Provide the (x, y) coordinate of the cell's center where the given text is located.  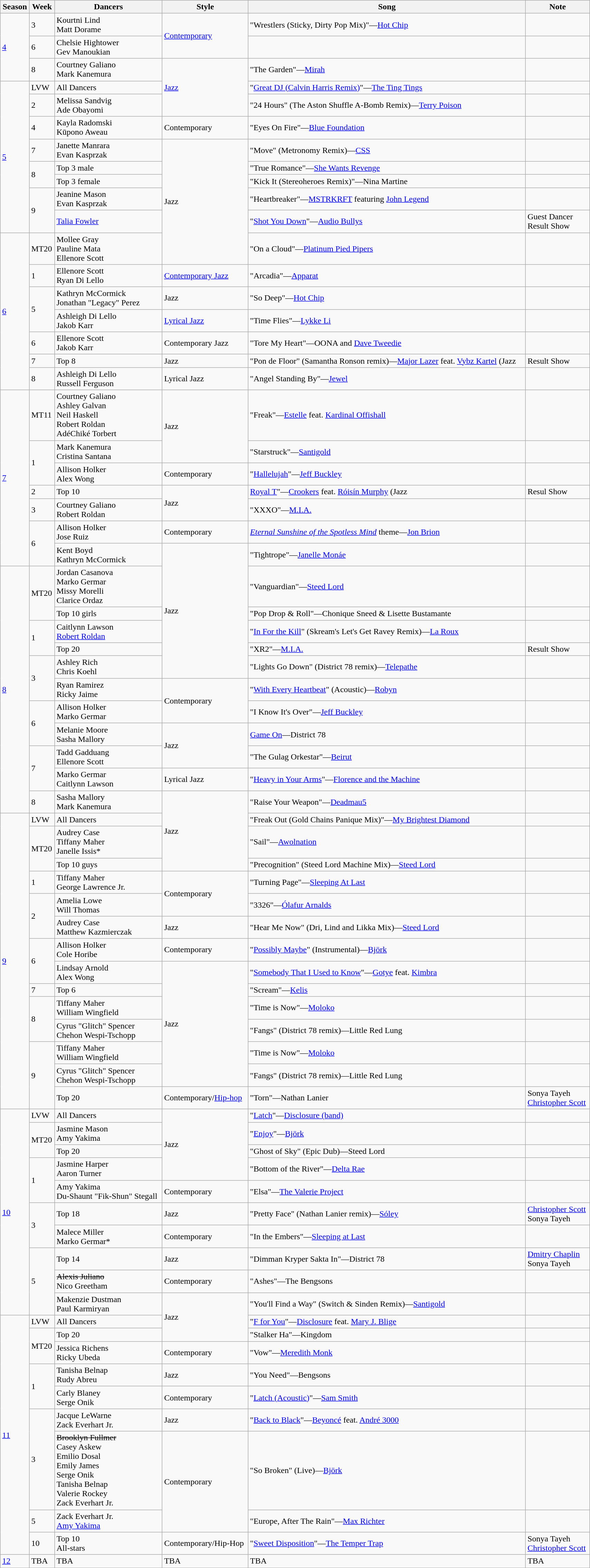
"XR2"—M.I.A. (387, 649)
Top 14 (109, 1259)
"So Deep"—Hot Chip (387, 298)
"Pon de Floor" (Samantha Ronson remix)—Major Lazer feat. Vybz Kartel (Jazz (387, 361)
"Turning Page"—Sleeping At Last (387, 882)
Top 18 (109, 1214)
"Pretty Face" (Nathan Lanier remix)—Sóley (387, 1214)
Ashleigh Di LelloRussell Ferguson (109, 379)
"True Romance"—She Wants Revenge (387, 168)
"Possibly Maybe" (Instrumental)—Björk (387, 950)
Tanisha BelnapRudy Abreu (109, 1375)
"XXXO"—M.I.A. (387, 510)
"Vanguardian"—Steed Lord (387, 586)
Contemporary/Hip-Hop (205, 1543)
Mark KanemuraCristina Santana (109, 452)
"Tore My Heart"—OONA and Dave Tweedie (387, 343)
Ashleigh Di LelloJakob Karr (109, 321)
Dancers (109, 7)
Style (205, 7)
Contemporary/Hip-hop (205, 1098)
Jasmine MasonAmy Yakima (109, 1134)
Top 10 guys (109, 864)
"Bottom of the River"—Delta Rae (387, 1169)
Eternal Sunshine of the Spotless Mind theme—Jon Brion (387, 532)
Mollee GrayPauline MataEllenore Scott (109, 249)
Dmitry Chaplin Sonya Tayeh (558, 1259)
"You'll Find a Way" (Switch & Sinden Remix)—Santigold (387, 1303)
Season (15, 7)
Carly BlaneySerge Onik (109, 1397)
"Dimman Kryper Sakta In"—District 78 (387, 1259)
Jordan CasanovaMarko GermarMissy MorelliClarice Ordaz (109, 586)
Top 10 girls (109, 613)
Kayla RadomskiKūpono Aweau (109, 128)
Melissa SandvigAde Obayomi (109, 105)
"Sweet Disposition"—The Temper Trap (387, 1543)
Kourtni LindMatt Dorame (109, 25)
"Scream"—Kelis (387, 990)
"So Broken" (Live)—Björk (387, 1471)
Courtney GalianoMark Kanemura (109, 70)
"The Garden"—Mirah (387, 70)
Week (42, 7)
"I Know It's Over"—Jeff Buckley (387, 712)
Melanie MooreSasha Mallory (109, 734)
"Angel Standing By"—Jewel (387, 379)
Royal T"—Crookers feat. Róisín Murphy (Jazz (387, 492)
"24 Hours" (The Aston Shuffle A-Bomb Remix)—Terry Poison (387, 105)
"Torn"—Nathan Lanier (387, 1098)
Courtney GalianoAshley GalvanNeil HaskellRobert RoldanAdéChiké Torbert (109, 415)
"Ghost of Sky" (Epic Dub)—Steed Lord (387, 1151)
Allison HolkerMarko Germar (109, 712)
Zack Everhart Jr. Amy Yakima (109, 1521)
"Freak Out (Gold Chains Panique Mix)"—My Brightest Diamond (387, 820)
"You Need"—Bengsons (387, 1375)
"Arcadia"—Apparat (387, 276)
Ellenore ScottRyan Di Lello (109, 276)
Top 8 (109, 361)
Talia Fowler (109, 221)
Kathryn McCormickJonathan "Legacy" Perez (109, 298)
Allison HolkerAlex Wong (109, 474)
Amelia LoweWill Thomas (109, 905)
"Latch (Acoustic)"—Sam Smith (387, 1397)
Audrey CaseMatthew Kazmierczak (109, 927)
"Elsa"—The Valerie Project (387, 1192)
Kent BoydKathryn McCormick (109, 555)
Top 10All-stars (109, 1543)
"Starstruck"—Santigold (387, 452)
"On a Cloud"—Platinum Pied Pipers (387, 249)
"Great DJ (Calvin Harris Remix)"—The Ting Tings (387, 87)
12 (15, 1561)
Caitlynn LawsonRobert Roldan (109, 631)
"In the Embers"—Sleeping at Last (387, 1236)
Ryan RamirezRicky Jaime (109, 689)
Allison HolkerCole Horibe (109, 950)
Amy YakimaDu-Shaunt "Fik-Shun" Stegall (109, 1192)
"Freak"—Estelle feat. Kardinal Offishall (387, 415)
Christopher Scott Sonya Tayeh (558, 1214)
"Shot You Down"—Audio Bullys (387, 221)
"Hear Me Now" (Dri, Lind and Likka Mix)—Steed Lord (387, 927)
"Eyes On Fire"—Blue Foundation (387, 128)
Alexis JulianoNico Greetham (109, 1281)
Jasmine HarperAaron Turner (109, 1169)
"Move" (Metronomy Remix)—CSS (387, 150)
Janette ManraraEvan Kasprzak (109, 150)
"Hallelujah"—Jeff Buckley (387, 474)
"Somebody That I Used to Know"—Gotye feat. Kimbra (387, 972)
"3326"—Ólafur Arnalds (387, 905)
Guest Dancer Result Show (558, 221)
Top 3 female (109, 181)
"Wrestlers (Sticky, Dirty Pop Mix)"—Hot Chip (387, 25)
Allison HolkerJose Ruiz (109, 532)
"The Gulag Orkestar"—Beirut (387, 757)
Tadd GadduangEllenore Scott (109, 757)
Tiffany Maher George Lawrence Jr. (109, 882)
"Enjoy"—Björk (387, 1134)
Top 3 male (109, 168)
Lindsay ArnoldAlex Wong (109, 972)
Jeanine MasonEvan Kasprzak (109, 199)
"Heavy in Your Arms"—Florence and the Machine (387, 779)
Top 10 (109, 492)
Makenzie DustmanPaul Karmiryan (109, 1303)
"Pop Drop & Roll"—Chonique Sneed & Lisette Bustamante (387, 613)
Resul Show (558, 492)
11 (15, 1435)
Ashley RichChris Koehl (109, 667)
"Precognition" (Steed Lord Machine Mix)—Steed Lord (387, 864)
"Stalker Ha"—Kingdom (387, 1335)
Jessica RichensRicky Ubeda (109, 1352)
"Time Flies"—Lykke Li (387, 321)
"F for You"—Disclosure feat. Mary J. Blige (387, 1322)
Courtney GalianoRobert Roldan (109, 510)
Chelsie HightowerGev Manoukian (109, 47)
Note (558, 7)
Song (387, 7)
MT11 (42, 415)
"Sail"—Awolnation (387, 842)
Ellenore ScottJakob Karr (109, 343)
Brooklyn FullmerCasey AskewEmilio DosalEmily JamesSerge OnikTanisha BelnapValerie RockeyZack Everhart Jr. (109, 1471)
"In For the Kill" (Skream's Let's Get Ravey Remix)—La Roux (387, 631)
"Lights Go Down" (District 78 remix)—Telepathe (387, 667)
Marko GermarCaitlynn Lawson (109, 779)
"Vow"—Meredith Monk (387, 1352)
Audrey CaseTiffany MaherJanelle Issis* (109, 842)
"Kick It (Stereoheroes Remix)"—Nina Martine (387, 181)
"With Every Heartbeat" (Acoustic)—Robyn (387, 689)
"Tightrope"—Janelle Monáe (387, 555)
Game On—District 78 (387, 734)
"Latch"—Disclosure (band) (387, 1116)
Sasha MalloryMark Kanemura (109, 802)
"Heartbreaker"—MSTRKRFT featuring John Legend (387, 199)
"Europe, After The Rain"—Max Richter (387, 1521)
"Ashes"—The Bengsons (387, 1281)
Jacque LeWarneZack Everhart Jr. (109, 1420)
"Back to Black"—Beyoncé feat. André 3000 (387, 1420)
Malece MillerMarko Germar* (109, 1236)
Top 6 (109, 990)
"Raise Your Weapon"—Deadmau5 (387, 802)
